Output the (x, y) coordinate of the center of the cell containing the given text.  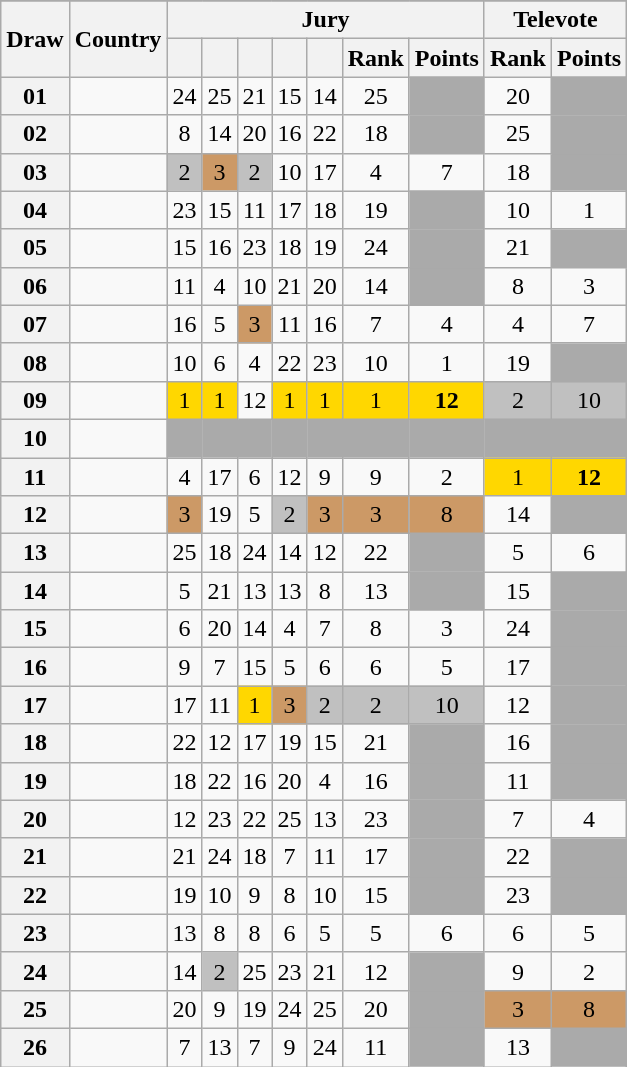
08 (35, 362)
26 (35, 1047)
07 (35, 324)
04 (35, 210)
Televote (555, 20)
Jury (326, 20)
02 (35, 134)
01 (35, 96)
06 (35, 286)
Draw (35, 39)
09 (35, 400)
05 (35, 248)
Country (118, 39)
03 (35, 172)
